Locate the cell with the specified text and output its [X, Y] center coordinate. 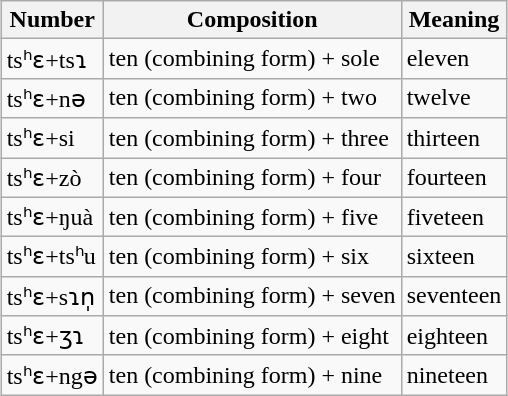
nineteen [454, 375]
tsʰɛ+ŋuà [52, 217]
tsʰɛ+ngə [52, 375]
tsʰɛ+ʒɿ [52, 336]
Number [52, 20]
ten (combining form) + four [252, 178]
tsʰɛ+sɿn̩ [52, 296]
sixteen [454, 257]
seventeen [454, 296]
tsʰɛ+tsʰu [52, 257]
Composition [252, 20]
ten (combining form) + eight [252, 336]
ten (combining form) + three [252, 138]
tsʰɛ+tsɿ [52, 59]
ten (combining form) + nine [252, 375]
tsʰɛ+nə [52, 98]
Meaning [454, 20]
twelve [454, 98]
fiveteen [454, 217]
ten (combining form) + six [252, 257]
ten (combining form) + seven [252, 296]
eleven [454, 59]
ten (combining form) + five [252, 217]
thirteen [454, 138]
tsʰɛ+si [52, 138]
fourteen [454, 178]
eighteen [454, 336]
ten (combining form) + two [252, 98]
ten (combining form) + sole [252, 59]
tsʰɛ+zò [52, 178]
